Output the (X, Y) coordinate of the center of the cell containing the given text.  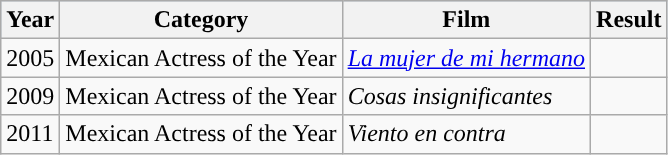
La mujer de mi hermano (466, 58)
2005 (30, 58)
Result (629, 20)
Category (201, 20)
Year (30, 20)
Film (466, 20)
2011 (30, 134)
Viento en contra (466, 134)
Cosas insignificantes (466, 96)
2009 (30, 96)
